Locate the cell with the specified text and output its (x, y) center coordinate. 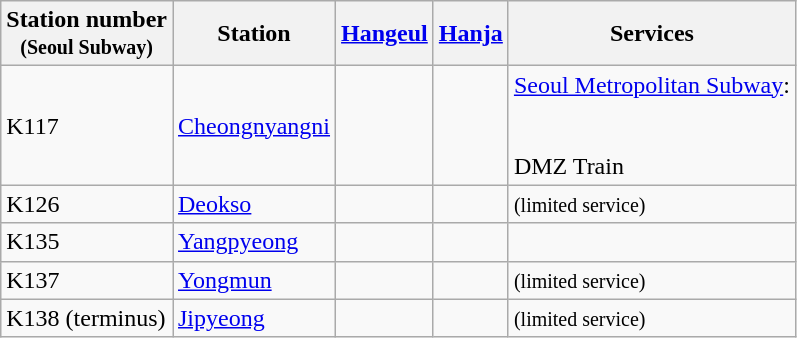
Seoul Metropolitan Subway: DMZ Train (652, 126)
K135 (87, 242)
Cheongnyangni (254, 126)
K117 (87, 126)
Station number(Seoul Subway) (87, 34)
Jipyeong (254, 318)
Yongmun (254, 280)
Yangpyeong (254, 242)
K138 (terminus) (87, 318)
Hanja (470, 34)
K126 (87, 204)
Hangeul (385, 34)
Station (254, 34)
Deokso (254, 204)
K137 (87, 280)
Services (652, 34)
